Return [x, y] of the center of cell containing provided text 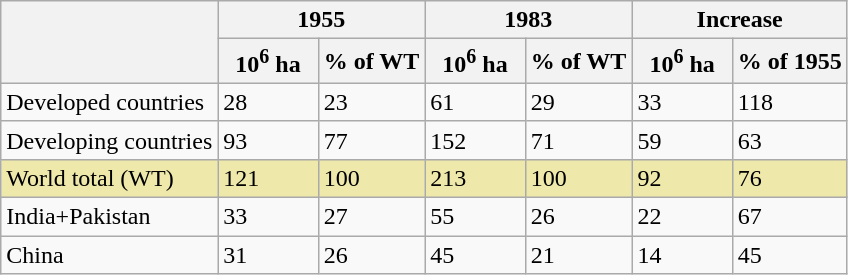
61 [475, 102]
118 [790, 102]
% of 1955 [790, 62]
152 [475, 140]
55 [475, 217]
63 [790, 140]
Increase [740, 20]
93 [268, 140]
27 [372, 217]
213 [475, 178]
31 [268, 255]
71 [578, 140]
21 [578, 255]
29 [578, 102]
92 [682, 178]
76 [790, 178]
China [110, 255]
23 [372, 102]
1983 [528, 20]
14 [682, 255]
22 [682, 217]
Developed countries [110, 102]
28 [268, 102]
121 [268, 178]
67 [790, 217]
59 [682, 140]
Developing countries [110, 140]
India+Pakistan [110, 217]
77 [372, 140]
World total (WT) [110, 178]
1955 [322, 20]
